Return the [X, Y] coordinate for the center point of the cell that contains the specified text.  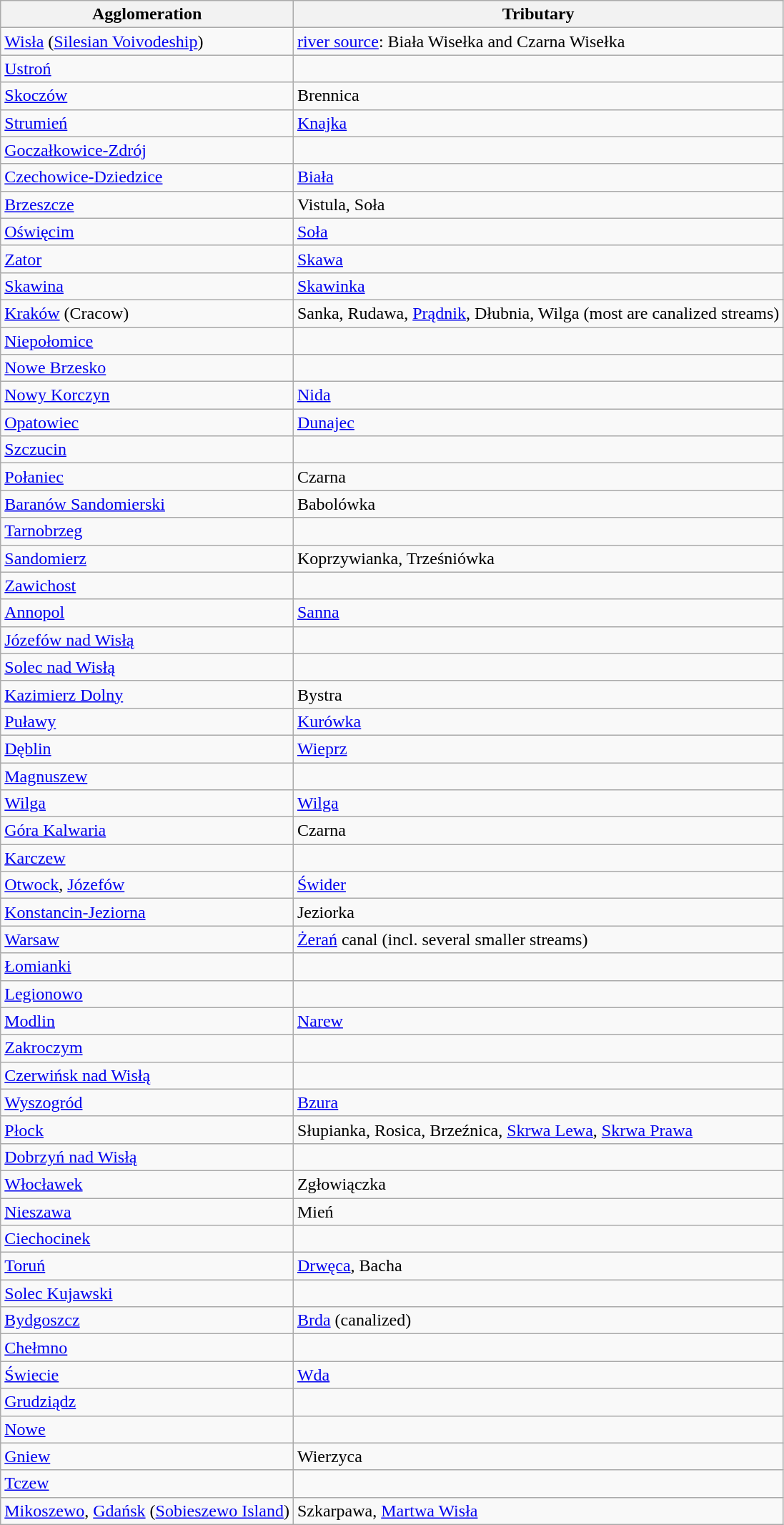
Strumień [147, 123]
Goczałkowice-Zdrój [147, 150]
Ciechocinek [147, 1239]
Karczew [147, 858]
Narew [537, 1021]
Sanka, Rudawa, Prądnik, Dłubnia, Wilga (most are canalized streams) [537, 313]
Baranów Sandomierski [147, 504]
Płock [147, 1130]
Świecie [147, 1375]
Tarnobrzeg [147, 531]
Annopol [147, 613]
Bystra [537, 694]
Łomianki [147, 967]
Sandomierz [147, 558]
Knajka [537, 123]
Otwock, Józefów [147, 885]
Modlin [147, 1021]
Niepołomice [147, 341]
Brda (canalized) [537, 1321]
Nowe Brzesko [147, 368]
Legionowo [147, 994]
Gniew [147, 1456]
Skoczów [147, 96]
Jeziorka [537, 912]
Skawina [147, 286]
Bzura [537, 1102]
Wda [537, 1375]
Kraków (Cracow) [147, 313]
Zator [147, 259]
Czerwińsk nad Wisłą [147, 1075]
Sanna [537, 613]
Solec nad Wisłą [147, 667]
Żerań canal (incl. several smaller streams) [537, 939]
Dęblin [147, 749]
Soła [537, 232]
Ustroń [147, 69]
Kurówka [537, 721]
Józefów nad Wisłą [147, 640]
Toruń [147, 1266]
Nida [537, 395]
Mień [537, 1212]
Góra Kalwaria [147, 831]
Nieszawa [147, 1212]
Agglomeration [147, 14]
Włocławek [147, 1184]
Zgłowiączka [537, 1184]
Wieprz [537, 749]
Tczew [147, 1484]
Szkarpawa, Martwa Wisła [537, 1511]
Skawa [537, 259]
Czechowice-Dziedzice [147, 177]
Chełmno [147, 1348]
Nowe [147, 1429]
Brzeszcze [147, 204]
Kazimierz Dolny [147, 694]
Oświęcim [147, 232]
Tributary [537, 14]
Dunajec [537, 423]
Grudziądz [147, 1402]
Szczucin [147, 450]
Koprzywianka, Trześniówka [537, 558]
Vistula, Soła [537, 204]
Wierzyca [537, 1456]
Zakroczym [147, 1048]
Biała [537, 177]
Brennica [537, 96]
Drwęca, Bacha [537, 1266]
Magnuszew [147, 776]
Świder [537, 885]
Babolówka [537, 504]
Mikoszewo, Gdańsk (Sobieszewo Island) [147, 1511]
Skawinka [537, 286]
Bydgoszcz [147, 1321]
Nowy Korczyn [147, 395]
Warsaw [147, 939]
Solec Kujawski [147, 1293]
river source: Biała Wisełka and Czarna Wisełka [537, 41]
Zawichost [147, 586]
Połaniec [147, 477]
Słupianka, Rosica, Brzeźnica, Skrwa Lewa, Skrwa Prawa [537, 1130]
Dobrzyń nad Wisłą [147, 1157]
Wisła (Silesian Voivodeship) [147, 41]
Opatowiec [147, 423]
Konstancin-Jeziorna [147, 912]
Wyszogród [147, 1102]
Puławy [147, 721]
